Output the [X, Y] coordinate of the center of the cell containing the given text.  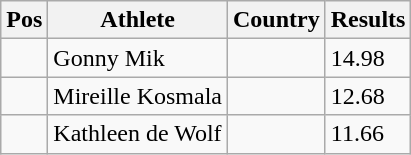
Kathleen de Wolf [138, 134]
14.98 [368, 58]
Results [368, 20]
Pos [24, 20]
Mireille Kosmala [138, 96]
12.68 [368, 96]
11.66 [368, 134]
Gonny Mik [138, 58]
Country [277, 20]
Athlete [138, 20]
